Extract the (x, y) coordinate from the center of the cell holding the provided text.  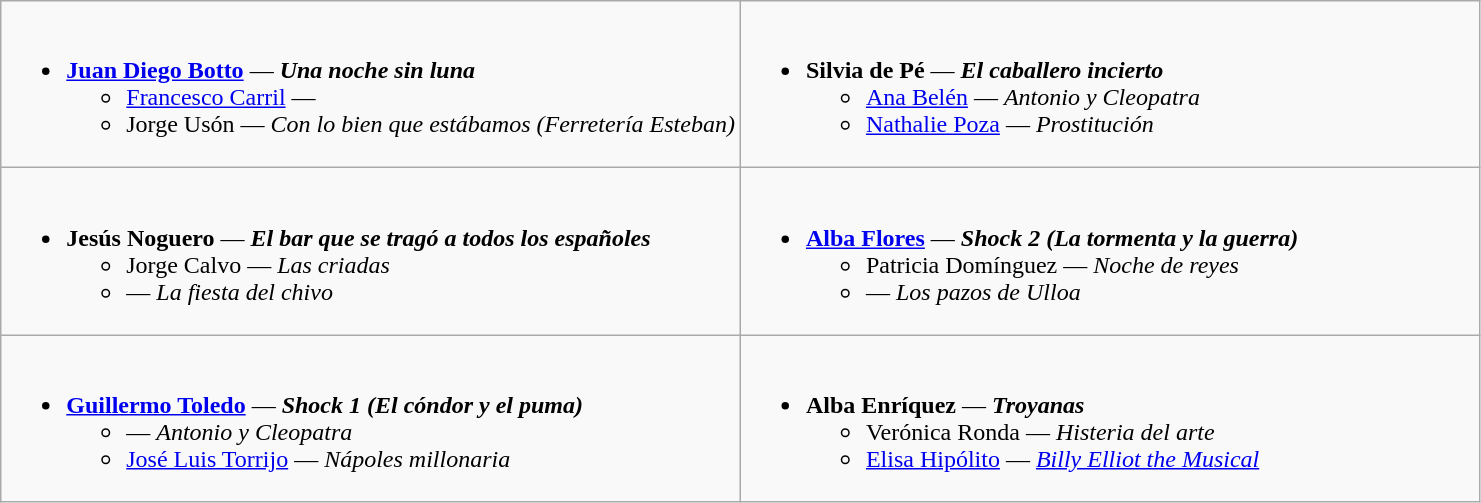
Silvia de Pé — El caballero inciertoAna Belén — Antonio y CleopatraNathalie Poza — Prostitución (1110, 84)
Alba Flores — Shock 2 (La tormenta y la guerra)Patricia Domínguez — Noche de reyes — Los pazos de Ulloa (1110, 252)
Jesús Noguero — El bar que se tragó a todos los españolesJorge Calvo — Las criadas — La fiesta del chivo (371, 252)
Juan Diego Botto — Una noche sin lunaFrancesco Carril — Jorge Usón — Con lo bien que estábamos (Ferretería Esteban) (371, 84)
Guillermo Toledo — Shock 1 (El cóndor y el puma) — Antonio y CleopatraJosé Luis Torrijo — Nápoles millonaria (371, 418)
Alba Enríquez — TroyanasVerónica Ronda — Histeria del arteElisa Hipólito — Billy Elliot the Musical (1110, 418)
